Capture the cell that displays the provided text and extract its [X, Y] central coordinate. 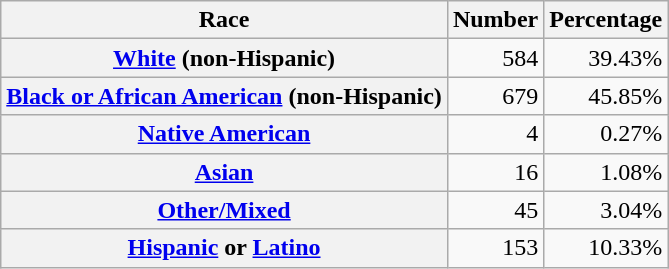
Race [224, 20]
0.27% [606, 134]
Other/Mixed [224, 210]
45 [495, 210]
584 [495, 58]
153 [495, 248]
679 [495, 96]
4 [495, 134]
45.85% [606, 96]
Native American [224, 134]
White (non-Hispanic) [224, 58]
39.43% [606, 58]
3.04% [606, 210]
Asian [224, 172]
Black or African American (non-Hispanic) [224, 96]
16 [495, 172]
Hispanic or Latino [224, 248]
Percentage [606, 20]
Number [495, 20]
10.33% [606, 248]
1.08% [606, 172]
